For the text-containing cell, return its midpoint in (x, y) coordinate format. 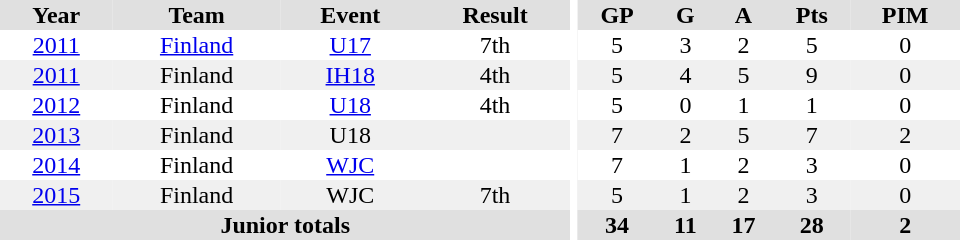
Year (56, 15)
2012 (56, 105)
PIM (905, 15)
Junior totals (285, 225)
2013 (56, 135)
A (744, 15)
GP (617, 15)
34 (617, 225)
4 (686, 75)
17 (744, 225)
Event (350, 15)
IH18 (350, 75)
G (686, 15)
Result (496, 15)
28 (812, 225)
2015 (56, 195)
Pts (812, 15)
11 (686, 225)
Team (196, 15)
U17 (350, 45)
9 (812, 75)
2014 (56, 165)
